Find where the given text appears and provide that cell's center as (X, Y) coordinate. 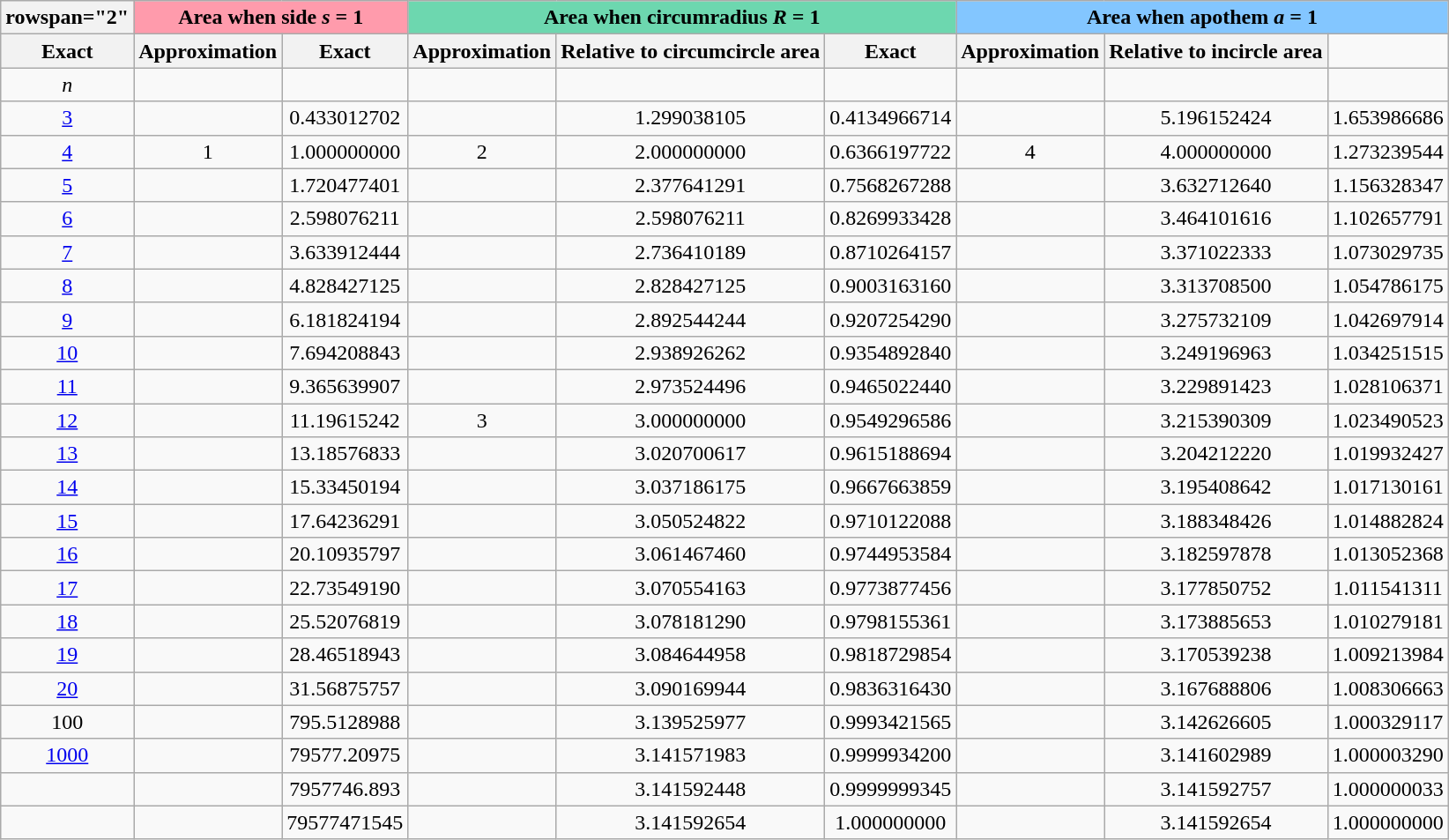
6.181824194 (346, 319)
3.173885653 (1216, 621)
10 (67, 353)
3.275732109 (1216, 319)
3.204212220 (1216, 454)
0.6366197722 (890, 152)
0.4134966714 (890, 118)
3.215390309 (1216, 420)
1.102657791 (1387, 219)
3.170539238 (1216, 655)
2.000000000 (691, 152)
rowspan="2" (67, 18)
3.464101616 (1216, 219)
1.073029735 (1387, 252)
1.054786175 (1387, 286)
0.9773877456 (890, 588)
12 (67, 420)
1.023490523 (1387, 420)
3.229891423 (1216, 386)
25.52076819 (346, 621)
1.000329117 (1387, 722)
3.141571983 (691, 755)
11 (67, 386)
18 (67, 621)
2.736410189 (691, 252)
4.828427125 (346, 286)
1.019932427 (1387, 454)
1000 (67, 755)
0.7568267288 (890, 185)
79577.20975 (346, 755)
1.008306663 (1387, 688)
2.828427125 (691, 286)
3.070554163 (691, 588)
19 (67, 655)
0.9999934200 (890, 755)
4.000000000 (1216, 152)
28.46518943 (346, 655)
17.64236291 (346, 521)
0.9003163160 (890, 286)
0.9354892840 (890, 353)
5 (67, 185)
3.142626605 (1216, 722)
17 (67, 588)
1.042697914 (1387, 319)
1.000000033 (1387, 789)
Relative to circumcircle area (691, 51)
0.9818729854 (890, 655)
7957746.893 (346, 789)
3.371022333 (1216, 252)
16 (67, 554)
15.33450194 (346, 487)
7 (67, 252)
0.9615188694 (890, 454)
6 (67, 219)
3.141592757 (1216, 789)
0.9993421565 (890, 722)
0.9465022440 (890, 386)
13.18576833 (346, 454)
1.028106371 (1387, 386)
0.8710264157 (890, 252)
7.694208843 (346, 353)
0.9836316430 (890, 688)
20 (67, 688)
1.011541311 (1387, 588)
0.9667663859 (890, 487)
1 (208, 152)
100 (67, 722)
1.000003290 (1387, 755)
2.892544244 (691, 319)
1.010279181 (1387, 621)
3.249196963 (1216, 353)
0.9798155361 (890, 621)
0.9744953584 (890, 554)
1.156328347 (1387, 185)
Area when apothem a = 1 (1202, 18)
3.037186175 (691, 487)
13 (67, 454)
31.56875757 (346, 688)
1.013052368 (1387, 554)
15 (67, 521)
3.050524822 (691, 521)
3.061467460 (691, 554)
3.020700617 (691, 454)
11.19615242 (346, 420)
1.034251515 (1387, 353)
Area when side s = 1 (271, 18)
1.653986686 (1387, 118)
1.720477401 (346, 185)
3.632712640 (1216, 185)
3.090169944 (691, 688)
20.10935797 (346, 554)
3.177850752 (1216, 588)
0.9999999345 (890, 789)
2 (482, 152)
3.141592448 (691, 789)
n (67, 85)
795.5128988 (346, 722)
3.084644958 (691, 655)
0.9207254290 (890, 319)
79577471545 (346, 822)
0.9549296586 (890, 420)
1.017130161 (1387, 487)
3.141602989 (1216, 755)
0.9710122088 (890, 521)
1.014882824 (1387, 521)
9.365639907 (346, 386)
3.182597878 (1216, 554)
Area when circumradius R = 1 (682, 18)
1.299038105 (691, 118)
3.188348426 (1216, 521)
0.8269933428 (890, 219)
0.433012702 (346, 118)
14 (67, 487)
3.078181290 (691, 621)
9 (67, 319)
2.377641291 (691, 185)
3.000000000 (691, 420)
3.195408642 (1216, 487)
1.273239544 (1387, 152)
5.196152424 (1216, 118)
3.167688806 (1216, 688)
3.139525977 (691, 722)
2.973524496 (691, 386)
3.313708500 (1216, 286)
2.938926262 (691, 353)
1.009213984 (1387, 655)
Relative to incircle area (1216, 51)
3.633912444 (346, 252)
22.73549190 (346, 588)
8 (67, 286)
